Return the (x, y) coordinate for the center point of the cell that contains the specified text.  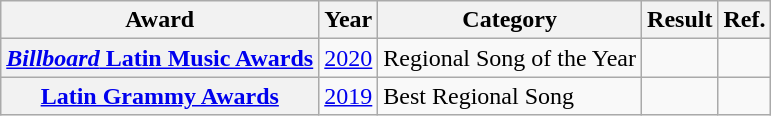
Ref. (744, 20)
Year (348, 20)
2019 (348, 96)
Award (160, 20)
Best Regional Song (510, 96)
Billboard Latin Music Awards (160, 58)
Category (510, 20)
Regional Song of the Year (510, 58)
2020 (348, 58)
Latin Grammy Awards (160, 96)
Result (680, 20)
